Output the [X, Y] coordinate of the center of the cell containing the given text.  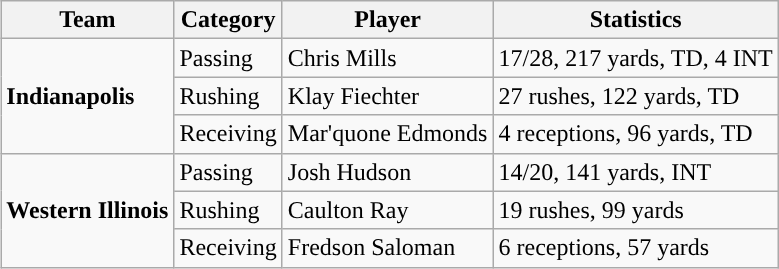
Mar'quone Edmonds [388, 134]
Indianapolis [88, 96]
Player [388, 20]
Statistics [636, 20]
6 receptions, 57 yards [636, 248]
Josh Hudson [388, 172]
Team [88, 20]
17/28, 217 yards, TD, 4 INT [636, 58]
19 rushes, 99 yards [636, 210]
Fredson Saloman [388, 248]
Chris Mills [388, 58]
Category [228, 20]
Klay Fiechter [388, 96]
14/20, 141 yards, INT [636, 172]
27 rushes, 122 yards, TD [636, 96]
4 receptions, 96 yards, TD [636, 134]
Caulton Ray [388, 210]
Western Illinois [88, 210]
